Find where the given text appears and provide that cell's center as [X, Y] coordinate. 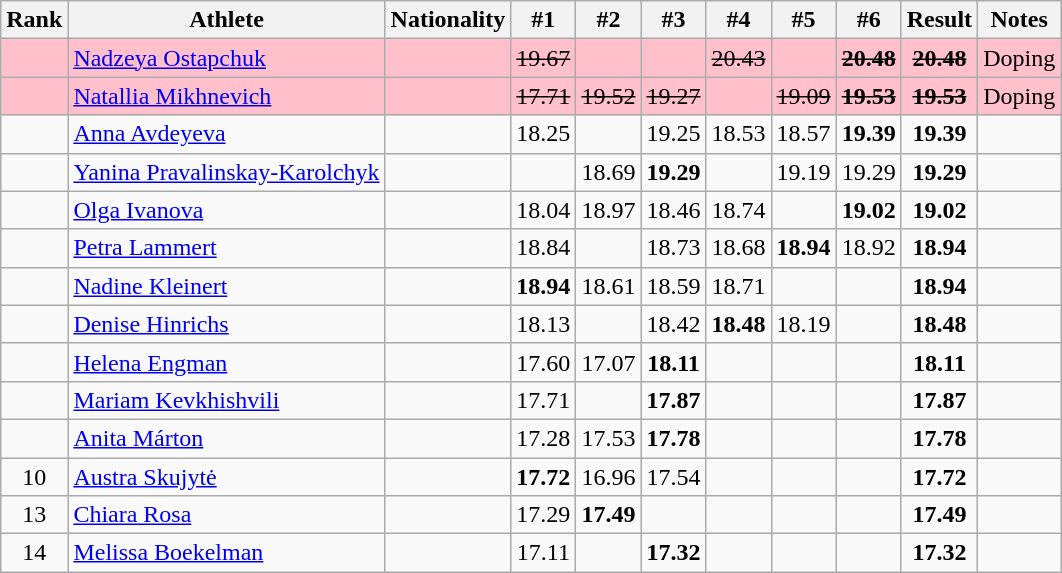
Result [939, 20]
Denise Hinrichs [226, 324]
17.07 [608, 362]
Melissa Boekelman [226, 553]
#2 [608, 20]
19.27 [674, 96]
Nationality [448, 20]
18.42 [674, 324]
17.60 [544, 362]
17.53 [608, 438]
20.43 [738, 58]
14 [34, 553]
#6 [868, 20]
18.74 [738, 210]
Mariam Kevkhishvili [226, 400]
18.19 [804, 324]
Anita Márton [226, 438]
Chiara Rosa [226, 515]
Austra Skujytė [226, 477]
19.67 [544, 58]
#5 [804, 20]
Rank [34, 20]
18.61 [608, 286]
Natallia Mikhnevich [226, 96]
19.25 [674, 134]
Nadine Kleinert [226, 286]
18.04 [544, 210]
Olga Ivanova [226, 210]
19.09 [804, 96]
Helena Engman [226, 362]
18.84 [544, 248]
17.28 [544, 438]
Anna Avdeyeva [226, 134]
18.92 [868, 248]
19.52 [608, 96]
Notes [1020, 20]
17.29 [544, 515]
13 [34, 515]
10 [34, 477]
#4 [738, 20]
17.54 [674, 477]
#1 [544, 20]
18.13 [544, 324]
18.57 [804, 134]
18.69 [608, 172]
18.73 [674, 248]
Nadzeya Ostapchuk [226, 58]
16.96 [608, 477]
#3 [674, 20]
Yanina Pravalinskay-Karolchyk [226, 172]
Petra Lammert [226, 248]
18.25 [544, 134]
18.59 [674, 286]
19.19 [804, 172]
18.46 [674, 210]
Athlete [226, 20]
18.53 [738, 134]
18.68 [738, 248]
18.71 [738, 286]
18.97 [608, 210]
17.11 [544, 553]
